Determine the (x, y) coordinate at the center of the cell enclosing the given text.  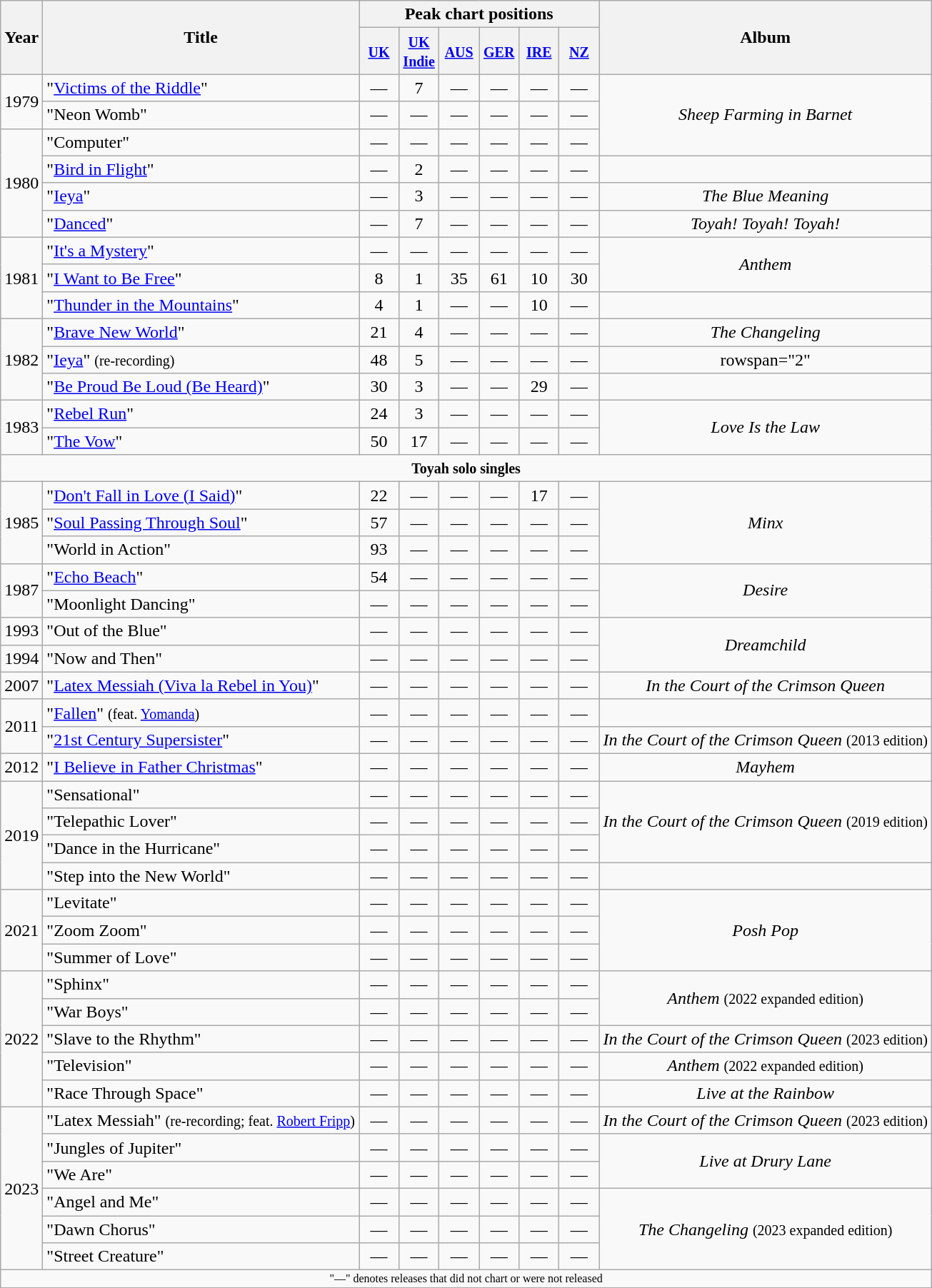
"Be Proud Be Loud (Be Heard)" (201, 387)
Anthem (766, 264)
"Zoom Zoom" (201, 930)
8 (379, 278)
1987 (21, 590)
Toyah! Toyah! Toyah! (766, 223)
"Sensational" (201, 795)
"Bird in Flight" (201, 169)
"Summer of Love" (201, 957)
2011 (21, 726)
In the Court of the Crimson Queen (2013 edition) (766, 740)
93 (379, 550)
"Latex Messiah" (re-recording; feat. Robert Fripp) (201, 1120)
1994 (21, 658)
"Fallen" (feat. Yomanda) (201, 713)
"The Vow" (201, 441)
"Latex Messiah (Viva la Rebel in You)" (201, 685)
"Sphinx" (201, 985)
"Dawn Chorus" (201, 1229)
2019 (21, 835)
"I Believe in Father Christmas" (201, 767)
"War Boys" (201, 1012)
1979 (21, 101)
1993 (21, 631)
"21st Century Supersister" (201, 740)
1980 (21, 183)
21 (379, 332)
"Rebel Run" (201, 414)
"We Are" (201, 1174)
The Blue Meaning (766, 196)
Desire (766, 590)
"Step into the New World" (201, 876)
"Telepathic Lover" (201, 822)
"Street Creature" (201, 1257)
Love Is the Law (766, 428)
1983 (21, 428)
"Jungles of Jupiter" (201, 1147)
"Angel and Me" (201, 1202)
"Out of the Blue" (201, 631)
"Moonlight Dancing" (201, 604)
The Changeling (2023 expanded edition) (766, 1229)
61 (499, 278)
2012 (21, 767)
2021 (21, 930)
Posh Pop (766, 930)
GER (499, 51)
5 (419, 359)
Peak chart positions (478, 14)
Minx (766, 523)
"Levitate" (201, 903)
"World in Action" (201, 550)
"Dance in the Hurricane" (201, 849)
2022 (21, 1039)
In the Court of the Crimson Queen (2019 edition) (766, 822)
"Now and Then" (201, 658)
"Slave to the Rhythm" (201, 1039)
Toyah solo singles (466, 468)
24 (379, 414)
Album (766, 37)
Title (201, 37)
"Brave New World" (201, 332)
29 (539, 387)
48 (379, 359)
50 (379, 441)
"It's a Mystery" (201, 251)
Dreamchild (766, 645)
1982 (21, 359)
"Computer" (201, 142)
"Ieya" (re-recording) (201, 359)
2023 (21, 1188)
35 (459, 278)
"Don't Fall in Love (I Said)" (201, 495)
2007 (21, 685)
The Changeling (766, 332)
"Danced" (201, 223)
"I Want to Be Free" (201, 278)
1985 (21, 523)
Live at Drury Lane (766, 1161)
"Echo Beach" (201, 577)
54 (379, 577)
"Victims of the Riddle" (201, 88)
"Race Through Space" (201, 1093)
"Ieya" (201, 196)
Mayhem (766, 767)
IRE (539, 51)
UKIndie (419, 51)
UK (379, 51)
2 (419, 169)
Year (21, 37)
57 (379, 523)
22 (379, 495)
AUS (459, 51)
"Neon Womb" (201, 115)
rowspan="2" (766, 359)
"—" denotes releases that did not chart or were not released (466, 1279)
"Soul Passing Through Soul" (201, 523)
"Thunder in the Mountains" (201, 305)
Live at the Rainbow (766, 1093)
1981 (21, 278)
NZ (579, 51)
"Television" (201, 1066)
In the Court of the Crimson Queen (766, 685)
Sheep Farming in Barnet (766, 115)
